From the cell containing the given text, extract its center point as [x, y] coordinate. 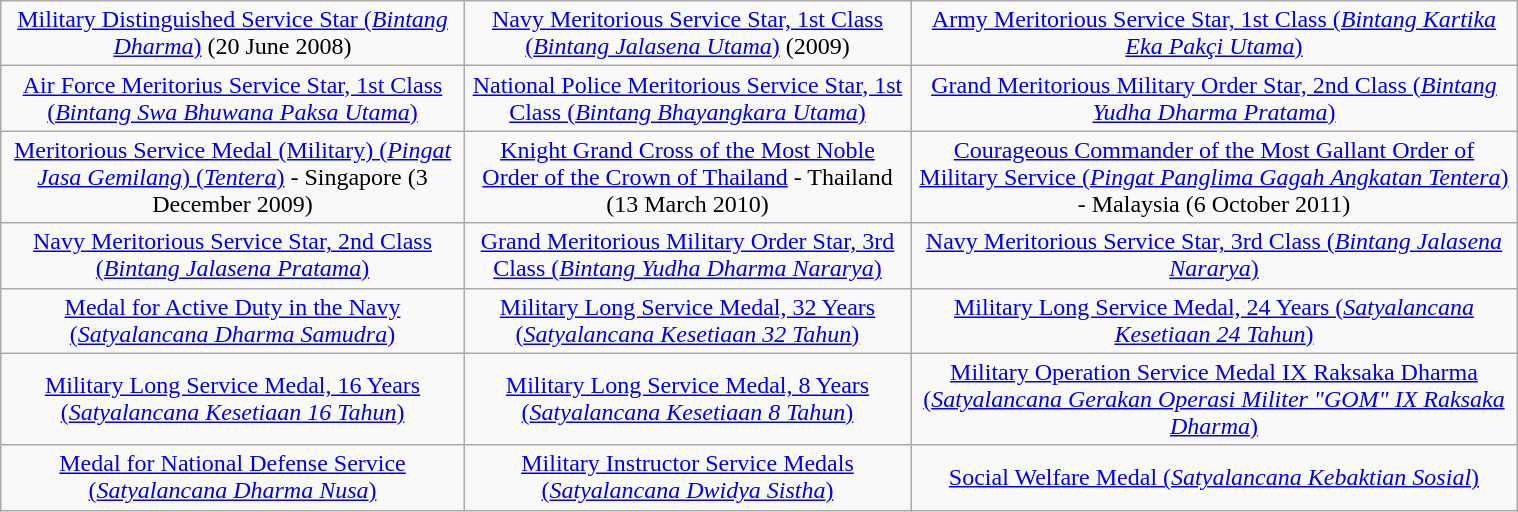
National Police Meritorious Service Star, 1st Class (Bintang Bhayangkara Utama) [688, 98]
Air Force Meritorius Service Star, 1st Class (Bintang Swa Bhuwana Paksa Utama) [232, 98]
Courageous Commander of the Most Gallant Order of Military Service (Pingat Panglima Gagah Angkatan Tentera) - Malaysia (6 October 2011) [1214, 177]
Military Instructor Service Medals (Satyalancana Dwidya Sistha) [688, 478]
Medal for National Defense Service (Satyalancana Dharma Nusa) [232, 478]
Military Long Service Medal, 8 Years (Satyalancana Kesetiaan 8 Tahun) [688, 399]
Military Long Service Medal, 32 Years (Satyalancana Kesetiaan 32 Tahun) [688, 320]
Medal for Active Duty in the Navy (Satyalancana Dharma Samudra) [232, 320]
Navy Meritorious Service Star, 1st Class (Bintang Jalasena Utama) (2009) [688, 34]
Military Operation Service Medal IX Raksaka Dharma (Satyalancana Gerakan Operasi Militer "GOM" IX Raksaka Dharma) [1214, 399]
Grand Meritorious Military Order Star, 2nd Class (Bintang Yudha Dharma Pratama) [1214, 98]
Military Long Service Medal, 24 Years (Satyalancana Kesetiaan 24 Tahun) [1214, 320]
Navy Meritorious Service Star, 2nd Class (Bintang Jalasena Pratama) [232, 256]
Military Distinguished Service Star (Bintang Dharma) (20 June 2008) [232, 34]
Meritorious Service Medal (Military) (Pingat Jasa Gemilang) (Tentera) - Singapore (3 December 2009) [232, 177]
Navy Meritorious Service Star, 3rd Class (Bintang Jalasena Nararya) [1214, 256]
Military Long Service Medal, 16 Years (Satyalancana Kesetiaan 16 Tahun) [232, 399]
Knight Grand Cross of the Most Noble Order of the Crown of Thailand - Thailand (13 March 2010) [688, 177]
Social Welfare Medal (Satyalancana Kebaktian Sosial) [1214, 478]
Grand Meritorious Military Order Star, 3rd Class (Bintang Yudha Dharma Nararya) [688, 256]
Army Meritorious Service Star, 1st Class (Bintang Kartika Eka Pakçi Utama) [1214, 34]
